Detect which cell encompasses the target text, then output its (X, Y) center coordinate. 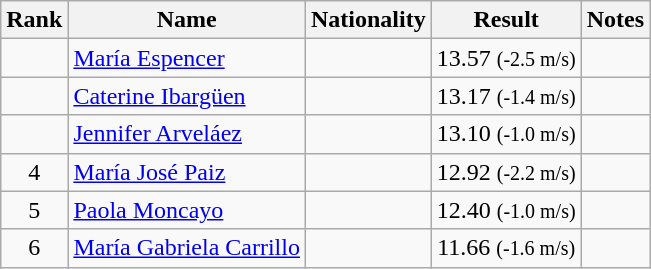
Notes (615, 20)
María Gabriela Carrillo (187, 248)
11.66 (-1.6 m/s) (506, 248)
5 (34, 210)
4 (34, 172)
12.40 (-1.0 m/s) (506, 210)
Caterine Ibargüen (187, 96)
6 (34, 248)
12.92 (-2.2 m/s) (506, 172)
Nationality (368, 20)
María José Paiz (187, 172)
María Espencer (187, 58)
13.10 (-1.0 m/s) (506, 134)
Jennifer Arveláez (187, 134)
Name (187, 20)
13.17 (-1.4 m/s) (506, 96)
Paola Moncayo (187, 210)
Result (506, 20)
13.57 (-2.5 m/s) (506, 58)
Rank (34, 20)
